Return [x, y] of the center of cell containing provided text 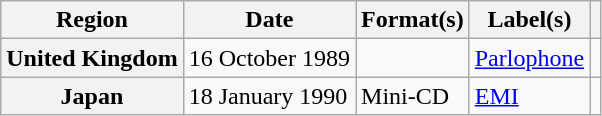
United Kingdom [92, 58]
EMI [529, 96]
Date [269, 20]
Format(s) [413, 20]
Region [92, 20]
Parlophone [529, 58]
18 January 1990 [269, 96]
Label(s) [529, 20]
Mini-CD [413, 96]
Japan [92, 96]
16 October 1989 [269, 58]
